Return the [x, y] coordinate for the center point of the cell that contains the specified text.  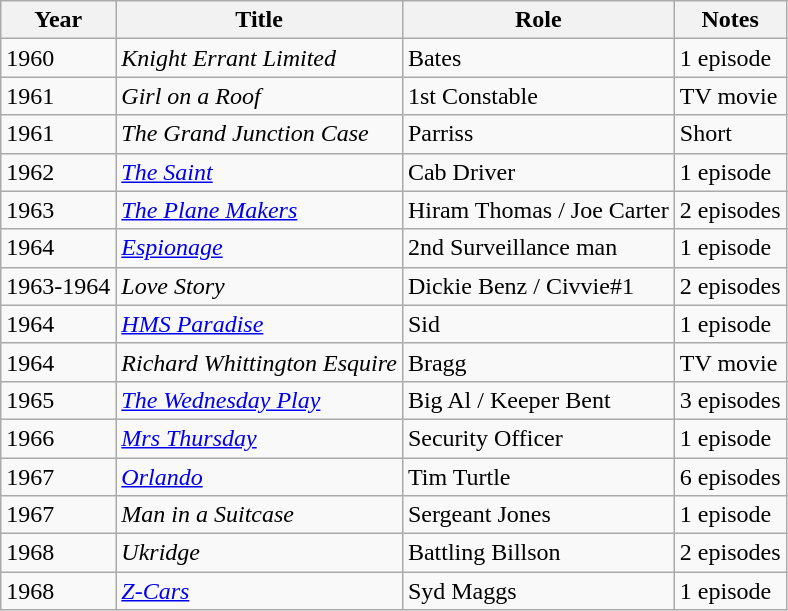
Sid [538, 324]
Big Al / Keeper Bent [538, 400]
1962 [58, 172]
Parriss [538, 134]
2nd Surveillance man [538, 248]
1965 [58, 400]
Ukridge [260, 553]
1963-1964 [58, 286]
HMS Paradise [260, 324]
Z-Cars [260, 591]
1960 [58, 58]
1966 [58, 438]
Syd Maggs [538, 591]
Notes [730, 20]
Bragg [538, 362]
The Wednesday Play [260, 400]
Cab Driver [538, 172]
Espionage [260, 248]
Dickie Benz / Civvie#1 [538, 286]
The Saint [260, 172]
Mrs Thursday [260, 438]
Role [538, 20]
Security Officer [538, 438]
Bates [538, 58]
Tim Turtle [538, 477]
Orlando [260, 477]
Title [260, 20]
The Grand Junction Case [260, 134]
Love Story [260, 286]
Sergeant Jones [538, 515]
3 episodes [730, 400]
1st Constable [538, 96]
6 episodes [730, 477]
Girl on a Roof [260, 96]
Short [730, 134]
1963 [58, 210]
Year [58, 20]
Battling Billson [538, 553]
The Plane Makers [260, 210]
Richard Whittington Esquire [260, 362]
Knight Errant Limited [260, 58]
Hiram Thomas / Joe Carter [538, 210]
Man in a Suitcase [260, 515]
